Capture the cell that displays the provided text and extract its [x, y] central coordinate. 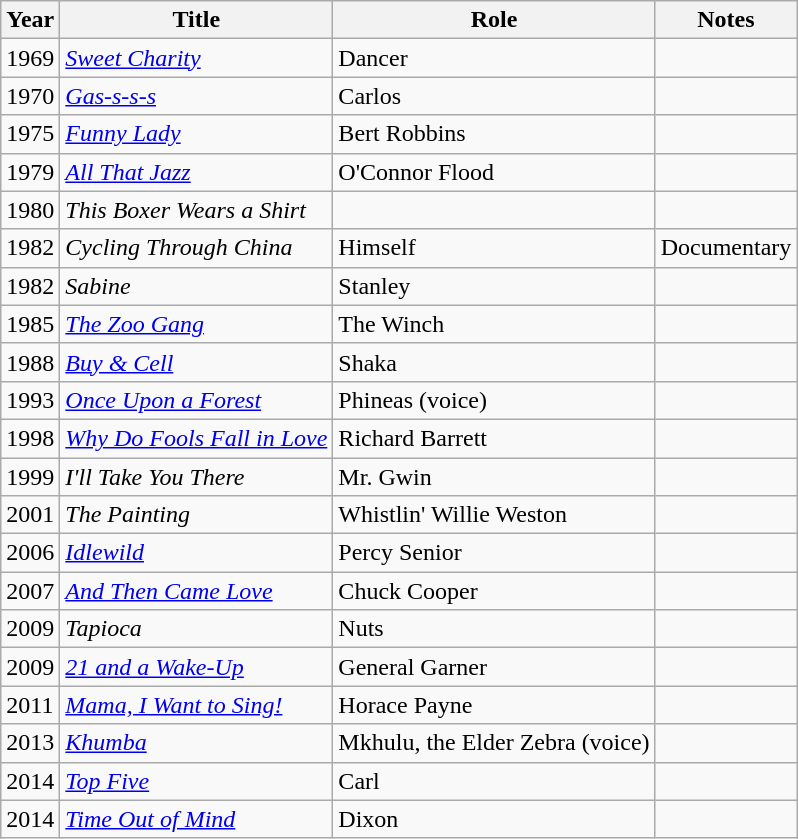
Title [196, 20]
General Garner [494, 667]
2007 [30, 591]
1980 [30, 210]
This Boxer Wears a Shirt [196, 210]
Mkhulu, the Elder Zebra (voice) [494, 743]
1988 [30, 362]
Nuts [494, 629]
O'Connor Flood [494, 172]
Khumba [196, 743]
Tapioca [196, 629]
21 and a Wake-Up [196, 667]
Phineas (voice) [494, 400]
Chuck Cooper [494, 591]
The Painting [196, 515]
Gas-s-s-s [196, 96]
Why Do Fools Fall in Love [196, 438]
Funny Lady [196, 134]
Horace Payne [494, 705]
Richard Barrett [494, 438]
And Then Came Love [196, 591]
Role [494, 20]
Sabine [196, 286]
2006 [30, 553]
Dancer [494, 58]
Shaka [494, 362]
Bert Robbins [494, 134]
Once Upon a Forest [196, 400]
Carlos [494, 96]
1979 [30, 172]
2011 [30, 705]
Himself [494, 248]
Year [30, 20]
1975 [30, 134]
Whistlin' Willie Weston [494, 515]
Mr. Gwin [494, 477]
Percy Senior [494, 553]
2013 [30, 743]
Idlewild [196, 553]
Sweet Charity [196, 58]
The Zoo Gang [196, 324]
The Winch [494, 324]
Buy & Cell [196, 362]
Documentary [726, 248]
1985 [30, 324]
Top Five [196, 781]
Mama, I Want to Sing! [196, 705]
Stanley [494, 286]
1999 [30, 477]
All That Jazz [196, 172]
1970 [30, 96]
Notes [726, 20]
2001 [30, 515]
Time Out of Mind [196, 819]
Cycling Through China [196, 248]
I'll Take You There [196, 477]
1969 [30, 58]
Dixon [494, 819]
Carl [494, 781]
1993 [30, 400]
1998 [30, 438]
